Identify which cell holds the provided text, then report its (x, y) central coordinate. 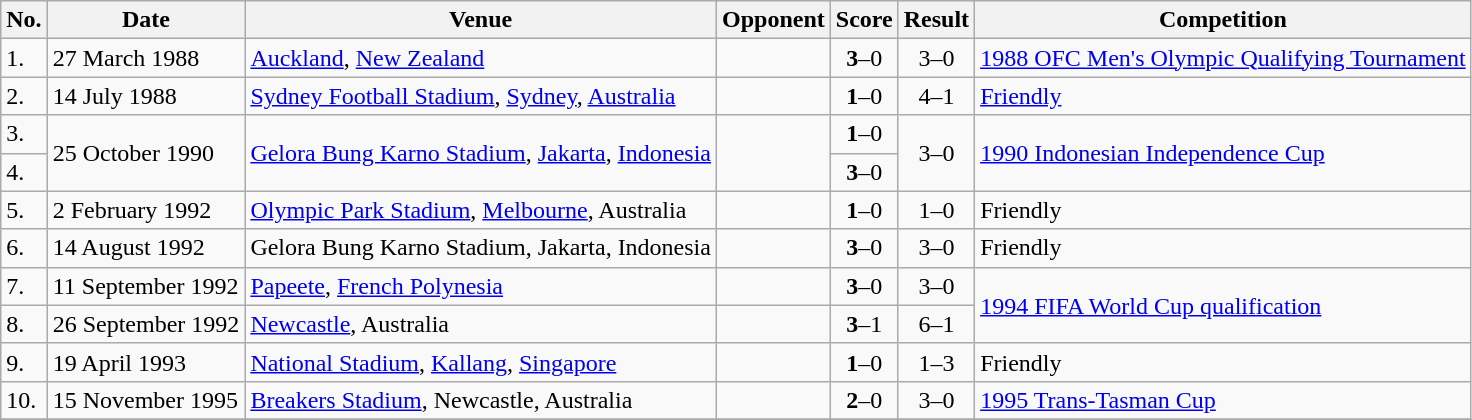
1988 OFC Men's Olympic Qualifying Tournament (1224, 58)
2–0 (864, 400)
Score (864, 20)
Venue (481, 20)
15 November 1995 (146, 400)
6. (24, 248)
Date (146, 20)
3. (24, 134)
5. (24, 210)
1. (24, 58)
4. (24, 172)
Sydney Football Stadium, Sydney, Australia (481, 96)
1995 Trans-Tasman Cup (1224, 400)
No. (24, 20)
National Stadium, Kallang, Singapore (481, 362)
1990 Indonesian Independence Cup (1224, 153)
Olympic Park Stadium, Melbourne, Australia (481, 210)
Newcastle, Australia (481, 324)
6–1 (936, 324)
14 August 1992 (146, 248)
Breakers Stadium, Newcastle, Australia (481, 400)
1994 FIFA World Cup qualification (1224, 305)
4–1 (936, 96)
10. (24, 400)
2 February 1992 (146, 210)
11 September 1992 (146, 286)
26 September 1992 (146, 324)
2. (24, 96)
25 October 1990 (146, 153)
Result (936, 20)
Competition (1224, 20)
27 March 1988 (146, 58)
14 July 1988 (146, 96)
1–3 (936, 362)
7. (24, 286)
Opponent (773, 20)
3–1 (864, 324)
19 April 1993 (146, 362)
Auckland, New Zealand (481, 58)
8. (24, 324)
Papeete, French Polynesia (481, 286)
9. (24, 362)
